Scan for the cell matching the given text and deliver its [X, Y] coordinate at center. 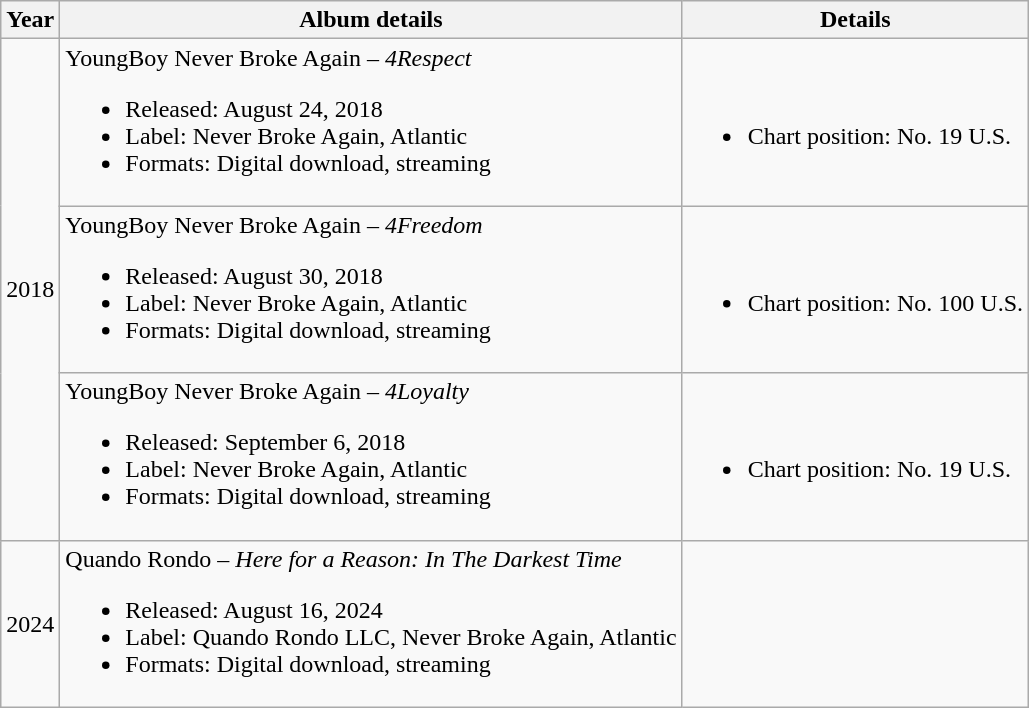
YoungBoy Never Broke Again – 4FreedomReleased: August 30, 2018Label: Never Broke Again, AtlanticFormats: Digital download, streaming [371, 290]
Album details [371, 20]
Year [30, 20]
2018 [30, 290]
Chart position: No. 100 U.S. [855, 290]
2024 [30, 624]
YoungBoy Never Broke Again – 4RespectReleased: August 24, 2018Label: Never Broke Again, AtlanticFormats: Digital download, streaming [371, 122]
YoungBoy Never Broke Again – 4LoyaltyReleased: September 6, 2018Label: Never Broke Again, AtlanticFormats: Digital download, streaming [371, 456]
Details [855, 20]
